Capture the cell that displays the provided text and extract its [X, Y] central coordinate. 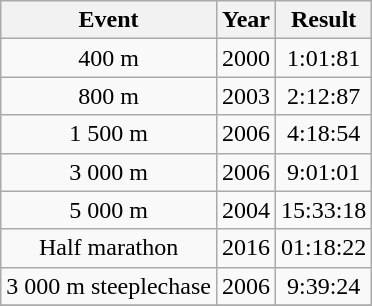
Result [323, 20]
5 000 m [109, 210]
9:39:24 [323, 286]
1:01:81 [323, 58]
Half marathon [109, 248]
9:01:01 [323, 172]
3 000 m [109, 172]
2004 [246, 210]
2016 [246, 248]
800 m [109, 96]
01:18:22 [323, 248]
Year [246, 20]
3 000 m steeplechase [109, 286]
1 500 m [109, 134]
2003 [246, 96]
2:12:87 [323, 96]
Event [109, 20]
2000 [246, 58]
15:33:18 [323, 210]
400 m [109, 58]
4:18:54 [323, 134]
